For the text-containing cell, return its midpoint in (X, Y) coordinate format. 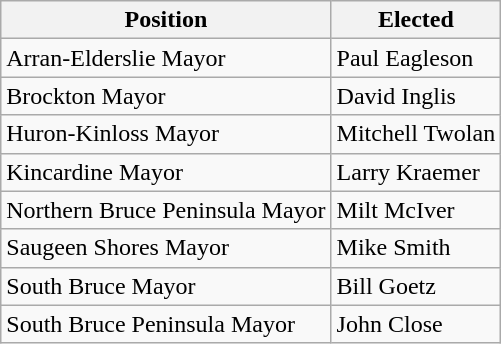
Mitchell Twolan (416, 134)
David Inglis (416, 96)
Kincardine Mayor (166, 172)
Larry Kraemer (416, 172)
Elected (416, 20)
Position (166, 20)
John Close (416, 324)
South Bruce Peninsula Mayor (166, 324)
Paul Eagleson (416, 58)
Mike Smith (416, 248)
Milt McIver (416, 210)
Huron-Kinloss Mayor (166, 134)
Northern Bruce Peninsula Mayor (166, 210)
South Bruce Mayor (166, 286)
Arran-Elderslie Mayor (166, 58)
Saugeen Shores Mayor (166, 248)
Bill Goetz (416, 286)
Brockton Mayor (166, 96)
